From the cell containing the given text, extract its center point as [X, Y] coordinate. 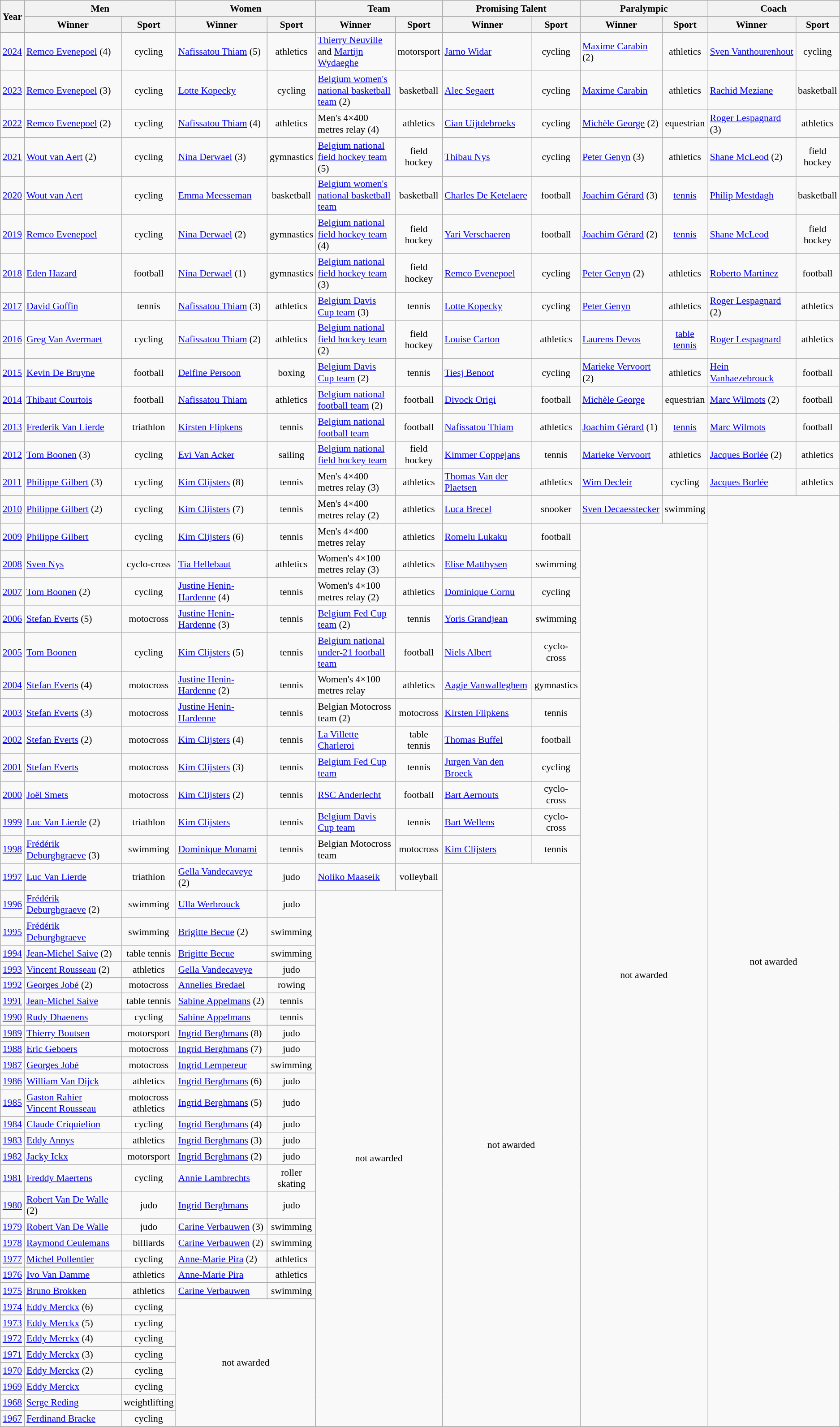
2000 [13, 795]
Men's 4×400 metres relay (3) [355, 482]
Philippe Gilbert [73, 537]
sailing [291, 454]
Kim Clijsters (4) [222, 740]
2024 [13, 52]
Nina Derwael (1) [222, 273]
Joël Smets [73, 795]
1981 [13, 1178]
Stefan Everts [73, 767]
Belgian Motocross team (2) [355, 712]
Aagje Vanwalleghem [487, 685]
2019 [13, 235]
Thomas Van der Plaetsen [487, 482]
Joachim Gérard (3) [621, 195]
Annie Lambrechts [222, 1178]
Sabine Appelmans [222, 1017]
Kim Clijsters (3) [222, 767]
2021 [13, 157]
snooker [556, 510]
Jacques Borlée (2) [752, 454]
Eric Geboers [73, 1049]
Ingrid Lempereur [222, 1065]
1967 [13, 1419]
billiards [149, 1243]
Rachid Meziane [752, 91]
Romelu Lukaku [487, 537]
Bruno Brokken [73, 1291]
Nafissatou Thiam (3) [222, 306]
2020 [13, 195]
Kim Clijsters (2) [222, 795]
Eddy Merckx (3) [73, 1355]
Paralympic [644, 9]
Tom Boonen (2) [73, 591]
Philippe Gilbert (2) [73, 510]
Ingrid Berghmans (5) [222, 1103]
Marc Wilmots [752, 427]
Yari Verschaeren [487, 235]
1989 [13, 1033]
Roger Lespagnard [752, 340]
2008 [13, 565]
Men [100, 9]
Brigitte Becue (2) [222, 932]
Hein Vanhaezebrouck [752, 373]
1999 [13, 823]
weightlifting [149, 1403]
Kevin De Bruyne [73, 373]
Carine Verbauwen (2) [222, 1243]
Ingrid Berghmans (4) [222, 1125]
Stefan Everts (3) [73, 712]
1997 [13, 877]
Belgium national field hockey team (3) [355, 273]
Noliko Maaseik [355, 877]
Thierry Neuville and Martijn Wydaeghe [355, 52]
2016 [13, 340]
Peter Genyn (2) [621, 273]
Annelies Bredael [222, 985]
Kim Clijsters (6) [222, 537]
1987 [13, 1065]
Year [13, 16]
Michèle George [621, 400]
William Van Dijck [73, 1081]
Justine Henin-Hardenne (2) [222, 685]
Frédérik Deburghgraeve [73, 932]
1990 [13, 1017]
Marieke Vervoort (2) [621, 373]
La Villette Charleroi [355, 740]
Philippe Gilbert (3) [73, 482]
Niels Albert [487, 652]
Anne-Marie Pira (2) [222, 1259]
Ingrid Berghmans (6) [222, 1081]
Alec Segaert [487, 91]
2011 [13, 482]
Belgium Davis Cup team (2) [355, 373]
Belgium Davis Cup team (3) [355, 306]
1974 [13, 1307]
Peter Genyn (3) [621, 157]
1983 [13, 1141]
Remco Evenepoel (3) [73, 91]
Men's 4×400 metres relay (2) [355, 510]
volleyball [418, 877]
Tom Boonen (3) [73, 454]
Ingrid Berghmans (7) [222, 1049]
Coach [774, 9]
Roger Lespagnard (3) [752, 124]
2013 [13, 427]
2007 [13, 591]
Maxime Carabin [621, 91]
Women's 4×100 metres relay (2) [355, 591]
Kim Clijsters (8) [222, 482]
Bart Wellens [487, 823]
Evi Van Acker [222, 454]
Gella Vandecaveye (2) [222, 877]
1976 [13, 1275]
1979 [13, 1227]
Eden Hazard [73, 273]
Emma Meesseman [222, 195]
1986 [13, 1081]
Ivo Van Damme [73, 1275]
2004 [13, 685]
Justine Henin-Hardenne (3) [222, 619]
Luc Van Lierde (2) [73, 823]
Laurens Devos [621, 340]
Eddy Merckx (6) [73, 1307]
Remco Evenepoel (4) [73, 52]
2023 [13, 91]
1973 [13, 1323]
Ulla Werbrouck [222, 904]
Jarno Widar [487, 52]
1993 [13, 970]
Tia Hellebaut [222, 565]
Belgian Motocross team [355, 849]
Belgium national football team (2) [355, 400]
Thibau Nys [487, 157]
Belgium Davis Cup team [355, 823]
Georges Jobé [73, 1065]
Claude Criquielion [73, 1125]
Wout van Aert [73, 195]
Luca Brecel [487, 510]
Roger Lespagnard (2) [752, 306]
1998 [13, 849]
Ingrid Berghmans (2) [222, 1156]
Michèle George (2) [621, 124]
Michel Pollentier [73, 1259]
Kimmer Coppejans [487, 454]
Rudy Dhaenens [73, 1017]
Anne-Marie Pira [222, 1275]
Tiesj Benoot [487, 373]
Justine Henin-Hardenne [222, 712]
Belgium national field hockey team [355, 454]
Gella Vandecaveye [222, 970]
2009 [13, 537]
RSC Anderlecht [355, 795]
Justine Henin-Hardenne (4) [222, 591]
Stefan Everts (4) [73, 685]
Eddy Merckx (4) [73, 1339]
Belgium national under-21 football team [355, 652]
1991 [13, 1001]
1985 [13, 1103]
Sven Decaesstecker [621, 510]
1996 [13, 904]
Frédérik Deburghgraeve (3) [73, 849]
Kim Clijsters (5) [222, 652]
Marieke Vervoort [621, 454]
Team [379, 9]
Sven Vanthourenhout [752, 52]
Maxime Carabin (2) [621, 52]
Georges Jobé (2) [73, 985]
Thomas Buffel [487, 740]
Ingrid Berghmans [222, 1205]
Carine Verbauwen [222, 1291]
Jean-Michel Saive (2) [73, 953]
Delfine Persoon [222, 373]
Luc Van Lierde [73, 877]
1994 [13, 953]
1995 [13, 932]
Greg Van Avermaet [73, 340]
Philip Mestdagh [752, 195]
Robert Van De Walle (2) [73, 1205]
Eddy Merckx (2) [73, 1371]
2014 [13, 400]
Nafissatou Thiam (5) [222, 52]
Eddy Annys [73, 1141]
Gaston RahierVincent Rousseau [73, 1103]
1970 [13, 1371]
roller skating [291, 1178]
2012 [13, 454]
Women's 4×100 metres relay (3) [355, 565]
1992 [13, 985]
Louise Carton [487, 340]
1975 [13, 1291]
David Goffin [73, 306]
Joachim Gérard (1) [621, 427]
Kim Clijsters (7) [222, 510]
1978 [13, 1243]
Jean-Michel Saive [73, 1001]
Dominique Cornu [487, 591]
Women's 4×100 metres relay [355, 685]
Nina Derwael (2) [222, 235]
Belgium Fed Cup team (2) [355, 619]
boxing [291, 373]
Ingrid Berghmans (8) [222, 1033]
Shane McLeod [752, 235]
2005 [13, 652]
Carine Verbauwen (3) [222, 1227]
motocrossathletics [149, 1103]
2022 [13, 124]
Belgium national field hockey team (2) [355, 340]
rowing [291, 985]
2006 [13, 619]
1969 [13, 1387]
Eddy Merckx [73, 1387]
1988 [13, 1049]
Nina Derwael (3) [222, 157]
Joachim Gérard (2) [621, 235]
Serge Reding [73, 1403]
1968 [13, 1403]
Belgium women's national basketball team (2) [355, 91]
Cian Uijtdebroeks [487, 124]
2002 [13, 740]
Frederik Van Lierde [73, 427]
Shane McLeod (2) [752, 157]
2001 [13, 767]
Bart Aernouts [487, 795]
Thibaut Courtois [73, 400]
Eddy Merckx (5) [73, 1323]
Jurgen Van den Broeck [487, 767]
Raymond Ceulemans [73, 1243]
Divock Origi [487, 400]
Dominique Monami [222, 849]
2018 [13, 273]
Men's 4×400 metres relay (4) [355, 124]
Jacky Ickx [73, 1156]
Frédérik Deburghgraeve (2) [73, 904]
2003 [13, 712]
Ingrid Berghmans (3) [222, 1141]
1982 [13, 1156]
Promising Talent [511, 9]
1984 [13, 1125]
Elise Matthysen [487, 565]
2010 [13, 510]
Charles De Ketelaere [487, 195]
Sven Nys [73, 565]
Nafissatou Thiam (2) [222, 340]
Roberto Martinez [752, 273]
Wout van Aert (2) [73, 157]
Peter Genyn [621, 306]
Belgium national field hockey team (5) [355, 157]
Jacques Borlée [752, 482]
1980 [13, 1205]
Belgium Fed Cup team [355, 767]
1977 [13, 1259]
Ferdinand Bracke [73, 1419]
Stefan Everts (2) [73, 740]
Men's 4×400 metres relay [355, 537]
Women [246, 9]
Thierry Boutsen [73, 1033]
Belgium national football team [355, 427]
Belgium women's national basketball team [355, 195]
Remco Evenepoel (2) [73, 124]
1972 [13, 1339]
Brigitte Becue [222, 953]
Stefan Everts (5) [73, 619]
Tom Boonen [73, 652]
Sabine Appelmans (2) [222, 1001]
Marc Wilmots (2) [752, 400]
Vincent Rousseau (2) [73, 970]
Freddy Maertens [73, 1178]
Robert Van De Walle [73, 1227]
Yoris Grandjean [487, 619]
1971 [13, 1355]
Wim Decleir [621, 482]
Belgium national field hockey team (4) [355, 235]
2017 [13, 306]
Nafissatou Thiam (4) [222, 124]
2015 [13, 373]
